Find where the given text appears and provide that cell's center as (x, y) coordinate. 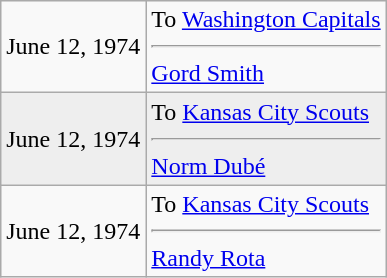
To Kansas City Scouts Norm Dubé (266, 139)
To Kansas City ScoutsRandy Rota (266, 231)
To Washington CapitalsGord Smith (266, 47)
